Find where the given text appears and provide that cell's center as [X, Y] coordinate. 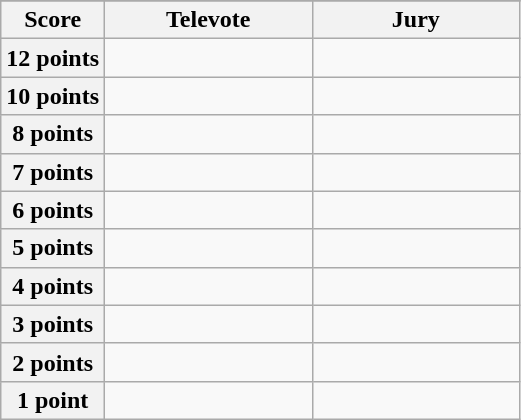
Jury [416, 20]
12 points [53, 58]
4 points [53, 286]
2 points [53, 362]
1 point [53, 400]
5 points [53, 248]
8 points [53, 134]
3 points [53, 324]
10 points [53, 96]
Score [53, 20]
Televote [209, 20]
7 points [53, 172]
6 points [53, 210]
